Capture the cell that displays the provided text and extract its [x, y] central coordinate. 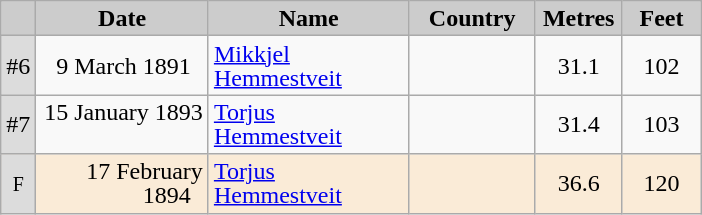
Metres [578, 18]
#6 [18, 66]
F [18, 184]
31.4 [578, 124]
120 [662, 184]
#7 [18, 124]
103 [662, 124]
9 March 1891 [122, 66]
17 February 1894 [122, 184]
102 [662, 66]
36.6 [578, 184]
Name [308, 18]
Date [122, 18]
Feet [662, 18]
Mikkjel Hemmestveit [308, 66]
15 January 1893 [122, 124]
Country [472, 18]
31.1 [578, 66]
